Find where the given text appears and provide that cell's center as (X, Y) coordinate. 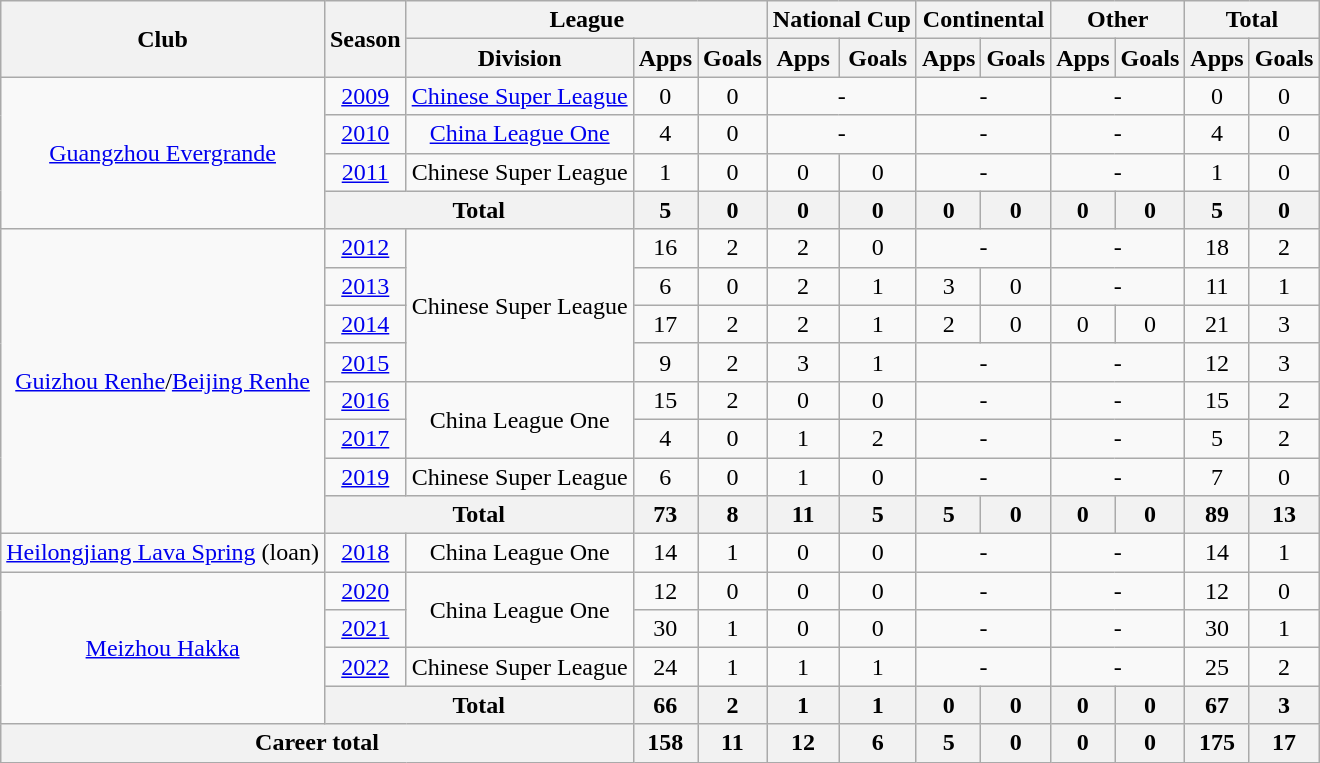
13 (1284, 515)
Season (365, 39)
Other (1118, 20)
Club (163, 39)
2013 (365, 286)
Meizhou Hakka (163, 648)
2015 (365, 362)
2016 (365, 400)
2017 (365, 438)
Division (520, 58)
2010 (365, 134)
2022 (365, 667)
Guizhou Renhe/Beijing Renhe (163, 381)
2012 (365, 248)
73 (665, 515)
2014 (365, 324)
League (586, 20)
2011 (365, 172)
25 (1217, 667)
16 (665, 248)
2020 (365, 591)
2021 (365, 629)
Continental (983, 20)
24 (665, 667)
66 (665, 705)
21 (1217, 324)
National Cup (842, 20)
89 (1217, 515)
Career total (317, 743)
Guangzhou Evergrande (163, 153)
7 (1217, 477)
8 (733, 515)
9 (665, 362)
2018 (365, 553)
2009 (365, 96)
67 (1217, 705)
18 (1217, 248)
2019 (365, 477)
158 (665, 743)
175 (1217, 743)
Heilongjiang Lava Spring (loan) (163, 553)
